Capture the cell that displays the provided text and extract its (x, y) central coordinate. 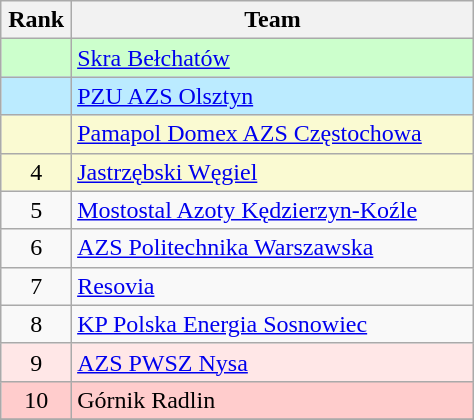
Rank (36, 20)
Pamapol Domex AZS Częstochowa (273, 134)
AZS PWSZ Nysa (273, 362)
Skra Bełchatów (273, 58)
Team (273, 20)
5 (36, 210)
AZS Politechnika Warszawska (273, 248)
8 (36, 324)
4 (36, 172)
Górnik Radlin (273, 400)
7 (36, 286)
KP Polska Energia Sosnowiec (273, 324)
6 (36, 248)
10 (36, 400)
Mostostal Azoty Kędzierzyn-Koźle (273, 210)
Jastrzębski Węgiel (273, 172)
Resovia (273, 286)
PZU AZS Olsztyn (273, 96)
9 (36, 362)
